Return the [x, y] coordinate for the center point of the cell that contains the specified text.  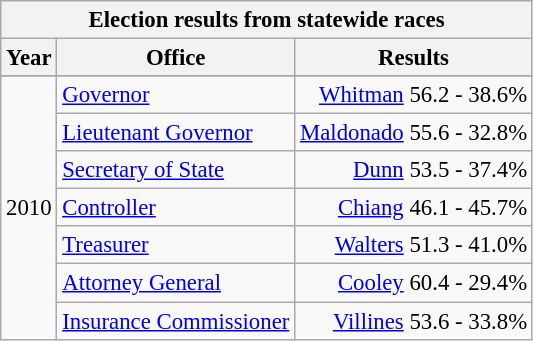
Election results from statewide races [267, 20]
Controller [176, 208]
2010 [29, 208]
Chiang 46.1 - 45.7% [414, 208]
Cooley 60.4 - 29.4% [414, 283]
Villines 53.6 - 33.8% [414, 321]
Dunn 53.5 - 37.4% [414, 170]
Secretary of State [176, 170]
Year [29, 58]
Maldonado 55.6 - 32.8% [414, 133]
Walters 51.3 - 41.0% [414, 245]
Whitman 56.2 - 38.6% [414, 95]
Attorney General [176, 283]
Treasurer [176, 245]
Governor [176, 95]
Results [414, 58]
Lieutenant Governor [176, 133]
Insurance Commissioner [176, 321]
Office [176, 58]
